Determine the [x, y] coordinate at the center of the cell enclosing the given text.  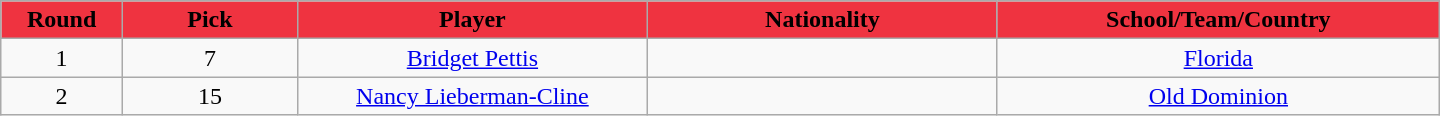
Old Dominion [1218, 96]
Florida [1218, 58]
Player [472, 20]
15 [210, 96]
1 [62, 58]
2 [62, 96]
Nationality [822, 20]
Round [62, 20]
Pick [210, 20]
Nancy Lieberman-Cline [472, 96]
Bridget Pettis [472, 58]
7 [210, 58]
School/Team/Country [1218, 20]
